Return [x, y] of the center of cell containing provided text 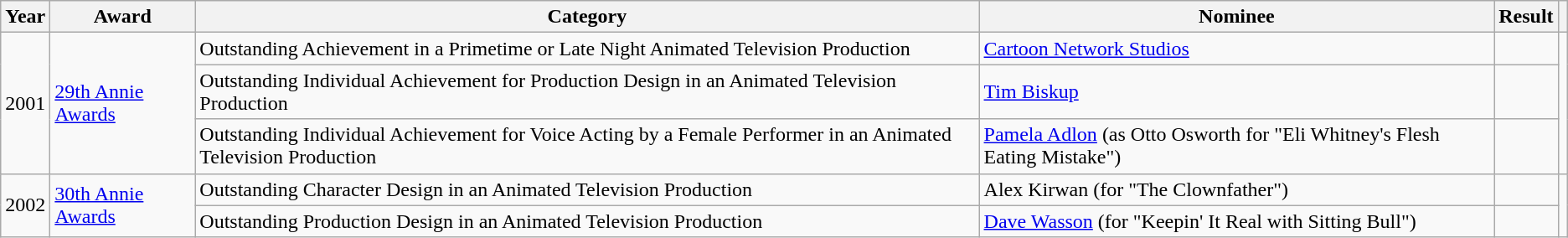
Category [587, 17]
Result [1526, 17]
Tim Biskup [1236, 92]
Cartoon Network Studios [1236, 49]
Outstanding Achievement in a Primetime or Late Night Animated Television Production [587, 49]
2001 [25, 103]
Outstanding Individual Achievement for Production Design in an Animated Television Production [587, 92]
Dave Wasson (for "Keepin' It Real with Sitting Bull") [1236, 221]
Award [122, 17]
30th Annie Awards [122, 205]
Nominee [1236, 17]
Outstanding Production Design in an Animated Television Production [587, 221]
Alex Kirwan (for "The Clownfather") [1236, 189]
Outstanding Character Design in an Animated Television Production [587, 189]
Pamela Adlon (as Otto Osworth for "Eli Whitney's Flesh Eating Mistake") [1236, 146]
Outstanding Individual Achievement for Voice Acting by a Female Performer in an Animated Television Production [587, 146]
Year [25, 17]
29th Annie Awards [122, 103]
2002 [25, 205]
